Pinpoint the cell where the given text exists, returning its (X, Y) midpoint coordinate. 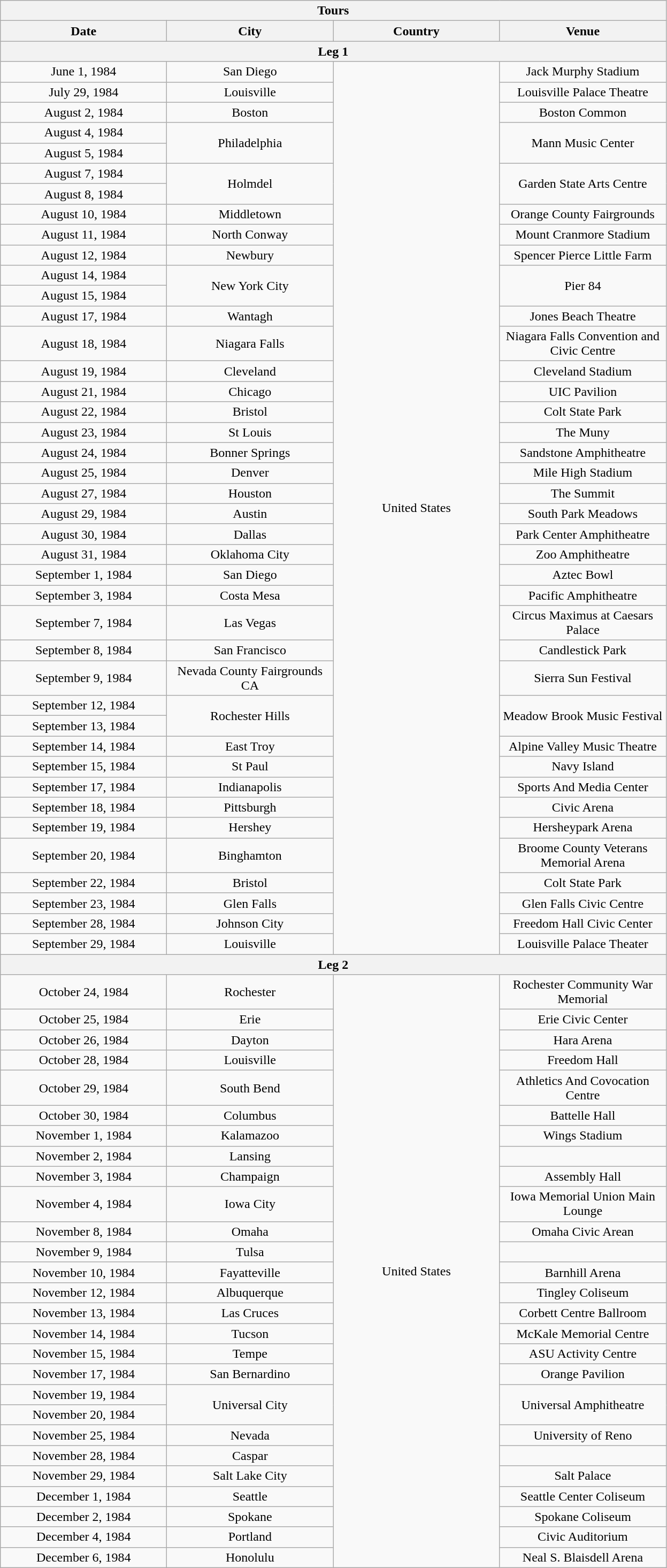
Venue (583, 31)
December 1, 1984 (83, 1496)
Country (416, 31)
November 25, 1984 (83, 1435)
Sports And Media Center (583, 787)
Universal Amphitheatre (583, 1405)
Universal City (250, 1405)
Columbus (250, 1115)
August 31, 1984 (83, 554)
Civic Arena (583, 807)
Aztec Bowl (583, 575)
Holmdel (250, 183)
UIC Pavilion (583, 392)
August 30, 1984 (83, 534)
Zoo Amphitheatre (583, 554)
Broome County Veterans Memorial Arena (583, 855)
August 14, 1984 (83, 276)
August 19, 1984 (83, 371)
Nevada County Fairgrounds CA (250, 678)
Niagara Falls Convention and Civic Centre (583, 343)
September 20, 1984 (83, 855)
Fayatteville (250, 1272)
August 7, 1984 (83, 173)
Wings Stadium (583, 1136)
Honolulu (250, 1557)
Park Center Amphitheatre (583, 534)
November 8, 1984 (83, 1232)
December 2, 1984 (83, 1517)
Battelle Hall (583, 1115)
Erie (250, 1020)
Garden State Arts Centre (583, 183)
October 24, 1984 (83, 992)
November 2, 1984 (83, 1156)
November 1, 1984 (83, 1136)
McKale Memorial Centre (583, 1334)
Cleveland Stadium (583, 371)
Neal S. Blaisdell Arena (583, 1557)
Cleveland (250, 371)
August 23, 1984 (83, 432)
Mile High Stadium (583, 473)
August 24, 1984 (83, 453)
Spencer Pierce Little Farm (583, 255)
August 21, 1984 (83, 392)
September 13, 1984 (83, 726)
Hersheypark Arena (583, 828)
Louisville Palace Theater (583, 944)
November 14, 1984 (83, 1334)
New York City (250, 286)
Mann Music Center (583, 143)
November 28, 1984 (83, 1456)
Kalamazoo (250, 1136)
September 15, 1984 (83, 767)
Seattle Center Coliseum (583, 1496)
North Conway (250, 234)
August 10, 1984 (83, 214)
August 15, 1984 (83, 296)
August 25, 1984 (83, 473)
Tingley Coliseum (583, 1292)
The Summit (583, 493)
Rochester Hills (250, 716)
Mount Cranmore Stadium (583, 234)
November 19, 1984 (83, 1395)
South Bend (250, 1088)
September 23, 1984 (83, 903)
November 10, 1984 (83, 1272)
August 18, 1984 (83, 343)
November 20, 1984 (83, 1415)
July 29, 1984 (83, 92)
East Troy (250, 746)
San Francisco (250, 651)
Louisville Palace Theatre (583, 92)
South Park Meadows (583, 514)
November 3, 1984 (83, 1176)
Tulsa (250, 1252)
Champaign (250, 1176)
Dayton (250, 1040)
Civic Auditorium (583, 1537)
Glen Falls Civic Centre (583, 903)
Costa Mesa (250, 595)
Iowa Memorial Union Main Lounge (583, 1204)
September 19, 1984 (83, 828)
August 4, 1984 (83, 133)
Circus Maximus at Caesars Palace (583, 623)
September 12, 1984 (83, 706)
Bonner Springs (250, 453)
Boston Common (583, 112)
Salt Palace (583, 1476)
September 14, 1984 (83, 746)
September 17, 1984 (83, 787)
Sierra Sun Festival (583, 678)
St Paul (250, 767)
Portland (250, 1537)
August 27, 1984 (83, 493)
Chicago (250, 392)
Indianapolis (250, 787)
Jones Beach Theatre (583, 316)
Corbett Centre Ballroom (583, 1313)
Dallas (250, 534)
October 29, 1984 (83, 1088)
ASU Activity Centre (583, 1354)
Pacific Amphitheatre (583, 595)
Tours (333, 11)
November 13, 1984 (83, 1313)
December 4, 1984 (83, 1537)
Freedom Hall (583, 1060)
Freedom Hall Civic Center (583, 923)
Athletics And Covocation Centre (583, 1088)
September 9, 1984 (83, 678)
Caspar (250, 1456)
Middletown (250, 214)
June 1, 1984 (83, 72)
August 17, 1984 (83, 316)
September 8, 1984 (83, 651)
Denver (250, 473)
Iowa City (250, 1204)
September 3, 1984 (83, 595)
Boston (250, 112)
Orange Pavilion (583, 1374)
City (250, 31)
Leg 2 (333, 965)
August 12, 1984 (83, 255)
Salt Lake City (250, 1476)
August 8, 1984 (83, 194)
Omaha (250, 1232)
August 5, 1984 (83, 153)
Houston (250, 493)
Omaha Civic Arean (583, 1232)
Albuquerque (250, 1292)
September 29, 1984 (83, 944)
Tempe (250, 1354)
Alpine Valley Music Theatre (583, 746)
Glen Falls (250, 903)
Las Vegas (250, 623)
August 22, 1984 (83, 412)
Pittsburgh (250, 807)
Meadow Brook Music Festival (583, 716)
Lansing (250, 1156)
November 4, 1984 (83, 1204)
Hara Arena (583, 1040)
San Bernardino (250, 1374)
Candlestick Park (583, 651)
Niagara Falls (250, 343)
August 2, 1984 (83, 112)
November 17, 1984 (83, 1374)
Tucson (250, 1334)
University of Reno (583, 1435)
Orange County Fairgrounds (583, 214)
Sandstone Amphitheatre (583, 453)
September 7, 1984 (83, 623)
Wantagh (250, 316)
October 26, 1984 (83, 1040)
Austin (250, 514)
Pier 84 (583, 286)
Rochester (250, 992)
Hershey (250, 828)
The Muny (583, 432)
Erie Civic Center (583, 1020)
Oklahoma City (250, 554)
Spokane (250, 1517)
Las Cruces (250, 1313)
Spokane Coliseum (583, 1517)
Binghamton (250, 855)
October 28, 1984 (83, 1060)
November 12, 1984 (83, 1292)
August 29, 1984 (83, 514)
November 29, 1984 (83, 1476)
Navy Island (583, 767)
Newbury (250, 255)
October 25, 1984 (83, 1020)
Date (83, 31)
September 22, 1984 (83, 883)
September 18, 1984 (83, 807)
November 9, 1984 (83, 1252)
Philadelphia (250, 143)
November 15, 1984 (83, 1354)
Nevada (250, 1435)
Leg 1 (333, 51)
Barnhill Arena (583, 1272)
August 11, 1984 (83, 234)
Johnson City (250, 923)
October 30, 1984 (83, 1115)
September 1, 1984 (83, 575)
December 6, 1984 (83, 1557)
Jack Murphy Stadium (583, 72)
Seattle (250, 1496)
September 28, 1984 (83, 923)
Rochester Community War Memorial (583, 992)
Assembly Hall (583, 1176)
St Louis (250, 432)
